Scan for the cell matching the given text and deliver its (X, Y) coordinate at center. 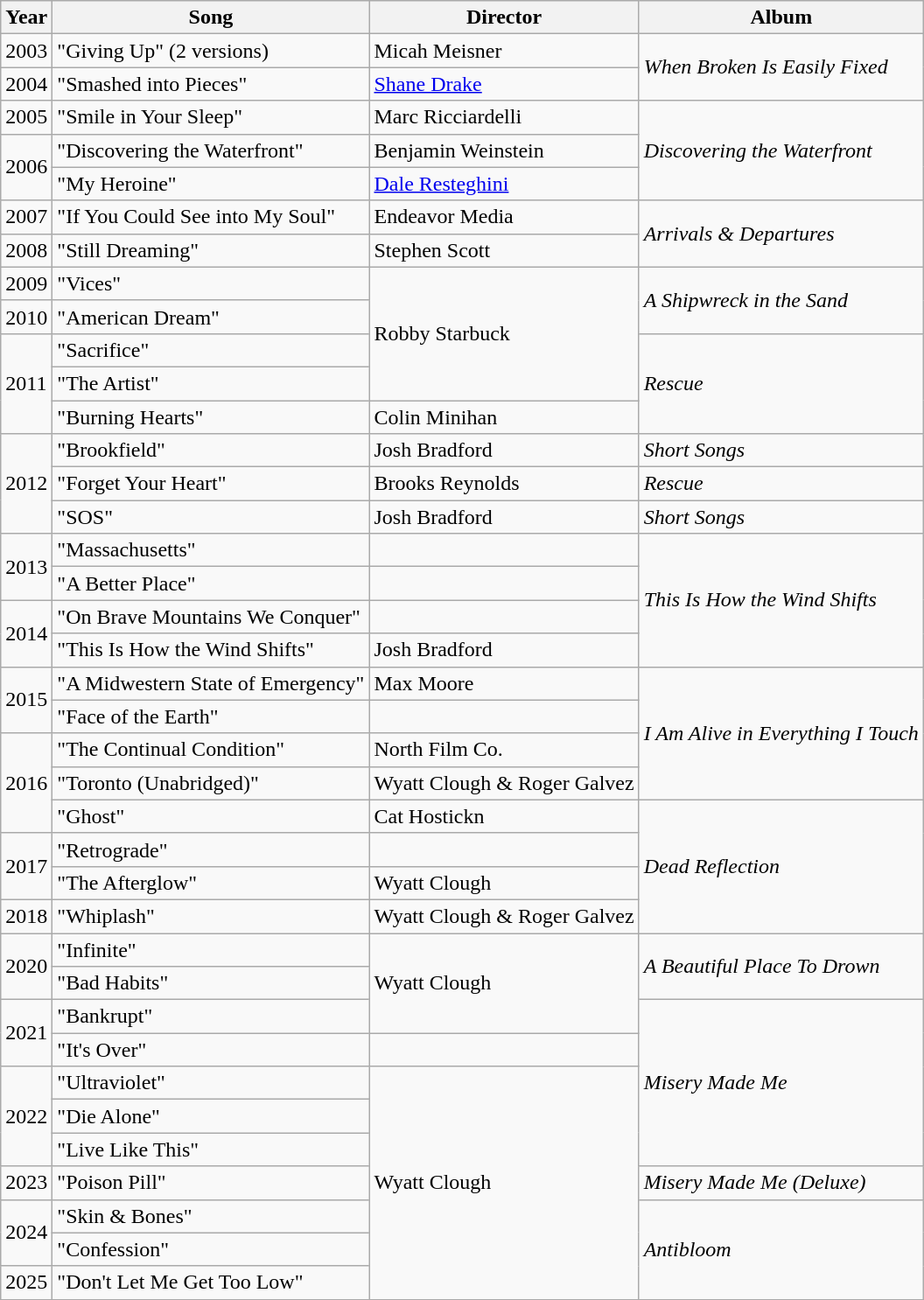
"Bankrupt" (211, 1017)
Song (211, 17)
A Beautiful Place To Drown (780, 966)
"SOS" (211, 517)
Cat Hostickn (504, 816)
Misery Made Me (Deluxe) (780, 1183)
2010 (26, 317)
Discovering the Waterfront (780, 150)
2009 (26, 283)
2016 (26, 783)
2025 (26, 1283)
"Retrograde" (211, 849)
2023 (26, 1183)
North Film Co. (504, 750)
Stephen Scott (504, 250)
Year (26, 17)
When Broken Is Easily Fixed (780, 67)
"American Dream" (211, 317)
2024 (26, 1233)
"Face of the Earth" (211, 716)
"Bad Habits" (211, 983)
"Ghost" (211, 816)
Marc Ricciardelli (504, 117)
Dead Reflection (780, 866)
Endeavor Media (504, 217)
"Infinite" (211, 949)
2005 (26, 117)
Brooks Reynolds (504, 484)
"Brookfield" (211, 451)
Robby Starbuck (504, 333)
"A Midwestern State of Emergency" (211, 683)
"Live Like This" (211, 1150)
"My Heroine" (211, 184)
2013 (26, 567)
"This Is How the Wind Shifts" (211, 650)
2022 (26, 1116)
"Poison Pill" (211, 1183)
2017 (26, 866)
Max Moore (504, 683)
Benjamin Weinstein (504, 150)
"Ultraviolet" (211, 1083)
"If You Could See into My Soul" (211, 217)
Arrivals & Departures (780, 234)
Misery Made Me (780, 1083)
"The Continual Condition" (211, 750)
2014 (26, 633)
Album (780, 17)
"Toronto (Unabridged)" (211, 783)
"Forget Your Heart" (211, 484)
2015 (26, 700)
"Massachusetts" (211, 550)
"On Brave Mountains We Conquer" (211, 617)
2020 (26, 966)
"Burning Hearts" (211, 417)
Director (504, 17)
"A Better Place" (211, 584)
"Sacrifice" (211, 350)
Micah Meisner (504, 51)
This Is How the Wind Shifts (780, 600)
I Am Alive in Everything I Touch (780, 733)
"Don't Let Me Get Too Low" (211, 1283)
"Discovering the Waterfront" (211, 150)
"It's Over" (211, 1050)
Shane Drake (504, 84)
"Skin & Bones" (211, 1216)
"Smashed into Pieces" (211, 84)
"Whiplash" (211, 916)
2011 (26, 383)
2021 (26, 1033)
"The Artist" (211, 383)
2012 (26, 484)
"The Afterglow" (211, 883)
"Still Dreaming" (211, 250)
"Giving Up" (2 versions) (211, 51)
Antibloom (780, 1249)
"Vices" (211, 283)
"Confession" (211, 1249)
A Shipwreck in the Sand (780, 300)
2008 (26, 250)
2003 (26, 51)
"Die Alone" (211, 1116)
2007 (26, 217)
2018 (26, 916)
"Smile in Your Sleep" (211, 117)
2006 (26, 167)
2004 (26, 84)
Colin Minihan (504, 417)
Dale Resteghini (504, 184)
